Locate the cell with the specified text and output its (X, Y) center coordinate. 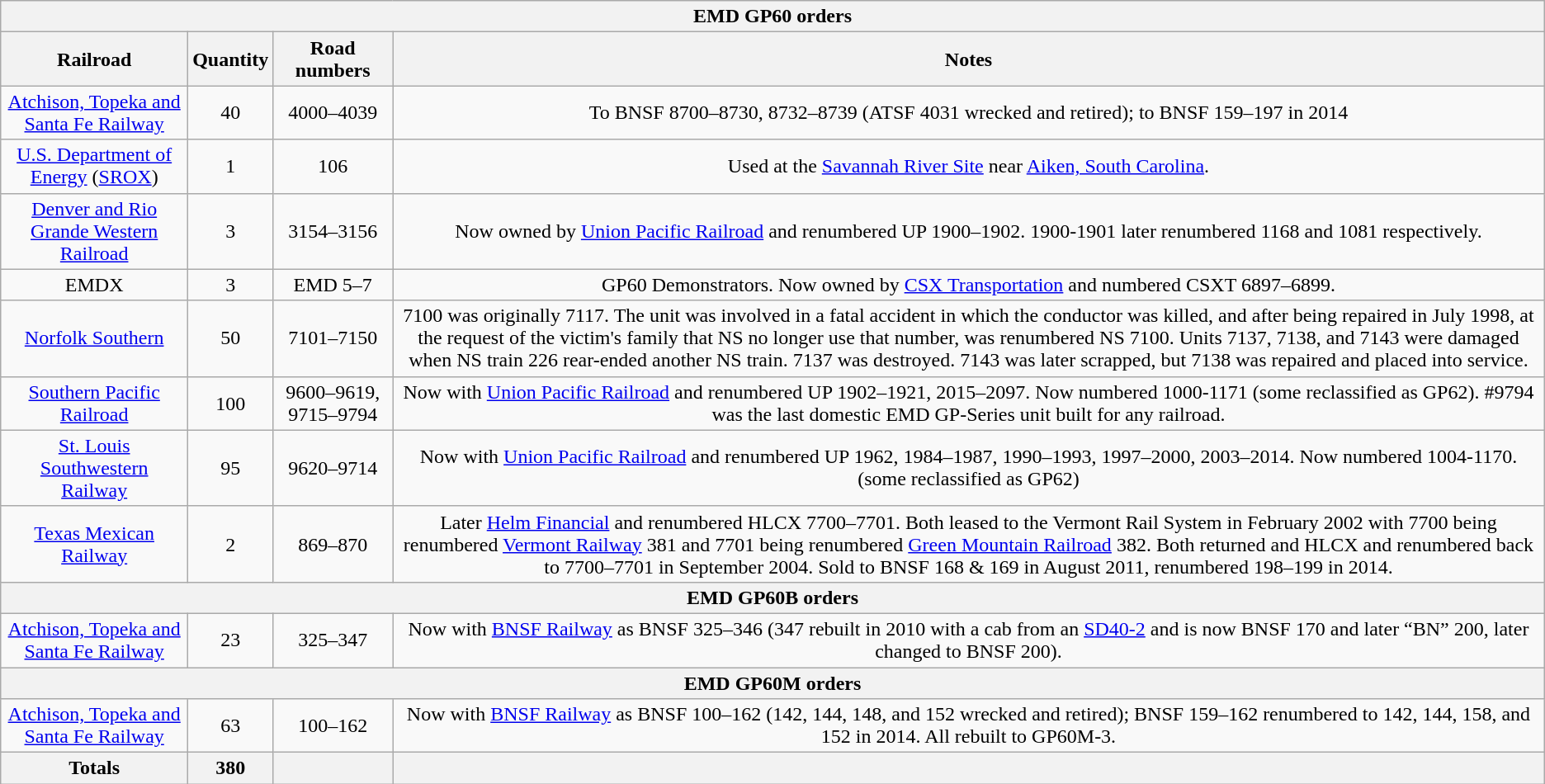
Used at the Savannah River Site near Aiken, South Carolina. (969, 167)
Railroad (94, 59)
325–347 (333, 640)
63 (231, 726)
EMD 5–7 (333, 285)
EMD GP60 orders (772, 17)
2 (231, 544)
Quantity (231, 59)
7101–7150 (333, 338)
1 (231, 167)
GP60 Demonstrators. Now owned by CSX Transportation and numbered CSXT 6897–6899. (969, 285)
380 (231, 768)
95 (231, 468)
100–162 (333, 726)
Now owned by Union Pacific Railroad and renumbered UP 1900–1902. 1900-1901 later renumbered 1168 and 1081 respectively. (969, 231)
106 (333, 167)
Totals (94, 768)
4000–4039 (333, 112)
869–870 (333, 544)
3154–3156 (333, 231)
EMDX (94, 285)
Notes (969, 59)
U.S. Department of Energy (SROX) (94, 167)
Norfolk Southern (94, 338)
23 (231, 640)
Denver and Rio Grande Western Railroad (94, 231)
50 (231, 338)
To BNSF 8700–8730, 8732–8739 (ATSF 4031 wrecked and retired); to BNSF 159–197 in 2014 (969, 112)
St. Louis Southwestern Railway (94, 468)
40 (231, 112)
Road numbers (333, 59)
EMD GP60B orders (772, 597)
9600–9619, 9715–9794 (333, 403)
9620–9714 (333, 468)
Southern Pacific Railroad (94, 403)
Texas Mexican Railway (94, 544)
EMD GP60M orders (772, 682)
100 (231, 403)
